Search for the cell housing the specified text and yield its (X, Y) center coordinate. 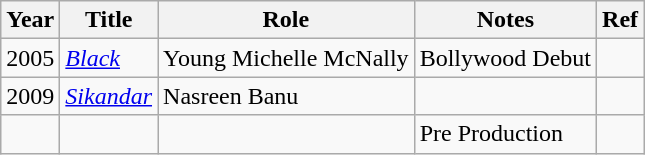
Black (109, 58)
Young Michelle McNally (286, 58)
Bollywood Debut (505, 58)
Role (286, 20)
Year (30, 20)
Notes (505, 20)
Sikandar (109, 96)
2005 (30, 58)
Nasreen Banu (286, 96)
2009 (30, 96)
Ref (620, 20)
Pre Production (505, 134)
Title (109, 20)
